Return (x, y) of the center of cell containing provided text 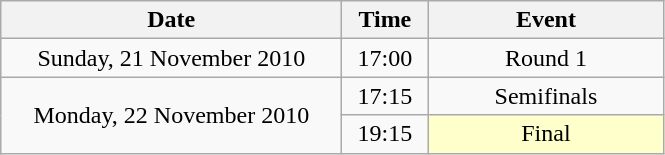
17:00 (385, 58)
Date (172, 20)
Time (385, 20)
17:15 (385, 96)
19:15 (385, 134)
Monday, 22 November 2010 (172, 115)
Event (546, 20)
Round 1 (546, 58)
Semifinals (546, 96)
Sunday, 21 November 2010 (172, 58)
Final (546, 134)
